Scan for the cell matching the given text and deliver its (x, y) coordinate at center. 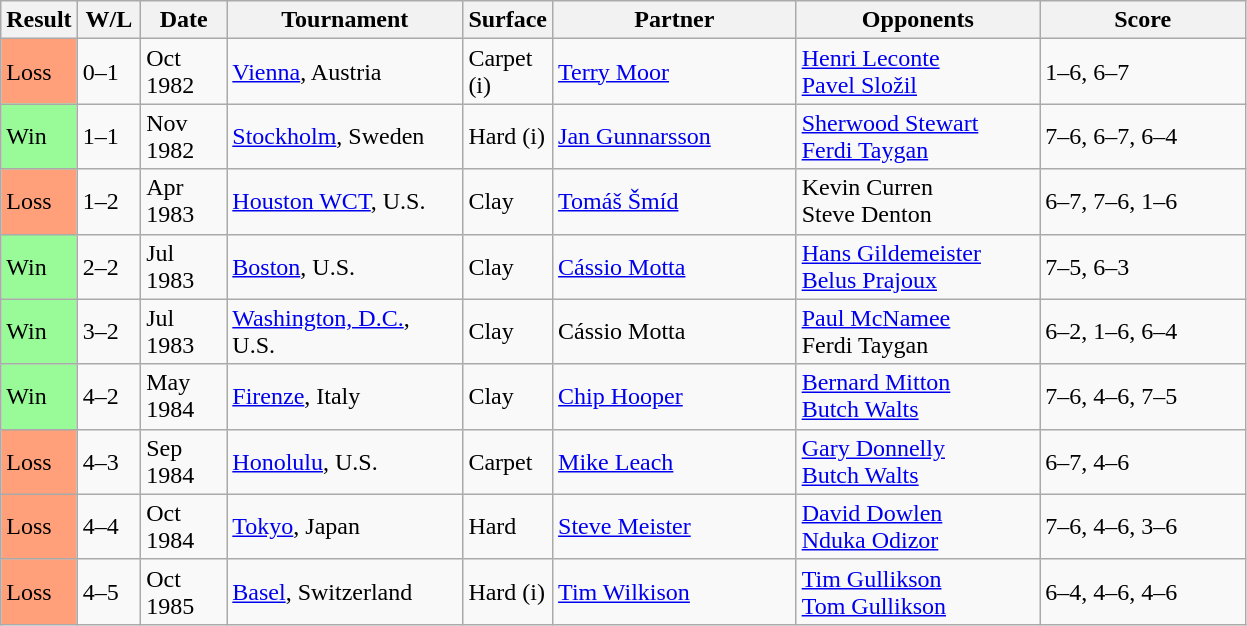
1–6, 6–7 (1143, 72)
7–5, 6–3 (1143, 266)
4–4 (109, 526)
Apr 1983 (184, 202)
Steve Meister (675, 526)
Chip Hooper (675, 396)
Result (39, 20)
Stockholm, Sweden (345, 136)
Terry Moor (675, 72)
May 1984 (184, 396)
Henri Leconte Pavel Složil (918, 72)
0–1 (109, 72)
David Dowlen Nduka Odizor (918, 526)
Jan Gunnarsson (675, 136)
Hard (508, 526)
Bernard Mitton Butch Walts (918, 396)
Carpet (i) (508, 72)
Tomáš Šmíd (675, 202)
Carpet (508, 462)
Firenze, Italy (345, 396)
6–2, 1–6, 6–4 (1143, 332)
Houston WCT, U.S. (345, 202)
Nov 1982 (184, 136)
6–7, 4–6 (1143, 462)
Oct 1985 (184, 592)
Oct 1982 (184, 72)
Hans Gildemeister Belus Prajoux (918, 266)
6–4, 4–6, 4–6 (1143, 592)
Tim Gullikson Tom Gullikson (918, 592)
Score (1143, 20)
Tokyo, Japan (345, 526)
4–2 (109, 396)
Washington, D.C., U.S. (345, 332)
2–2 (109, 266)
Vienna, Austria (345, 72)
Sep 1984 (184, 462)
Kevin Curren Steve Denton (918, 202)
Partner (675, 20)
Oct 1984 (184, 526)
4–5 (109, 592)
Boston, U.S. (345, 266)
Opponents (918, 20)
4–3 (109, 462)
7–6, 6–7, 6–4 (1143, 136)
Tim Wilkison (675, 592)
7–6, 4–6, 3–6 (1143, 526)
1–1 (109, 136)
Basel, Switzerland (345, 592)
Paul McNamee Ferdi Taygan (918, 332)
Gary Donnelly Butch Walts (918, 462)
Honolulu, U.S. (345, 462)
1–2 (109, 202)
Tournament (345, 20)
Surface (508, 20)
6–7, 7–6, 1–6 (1143, 202)
7–6, 4–6, 7–5 (1143, 396)
Sherwood Stewart Ferdi Taygan (918, 136)
Mike Leach (675, 462)
3–2 (109, 332)
W/L (109, 20)
Date (184, 20)
